For the text-containing cell, return its midpoint in [X, Y] coordinate format. 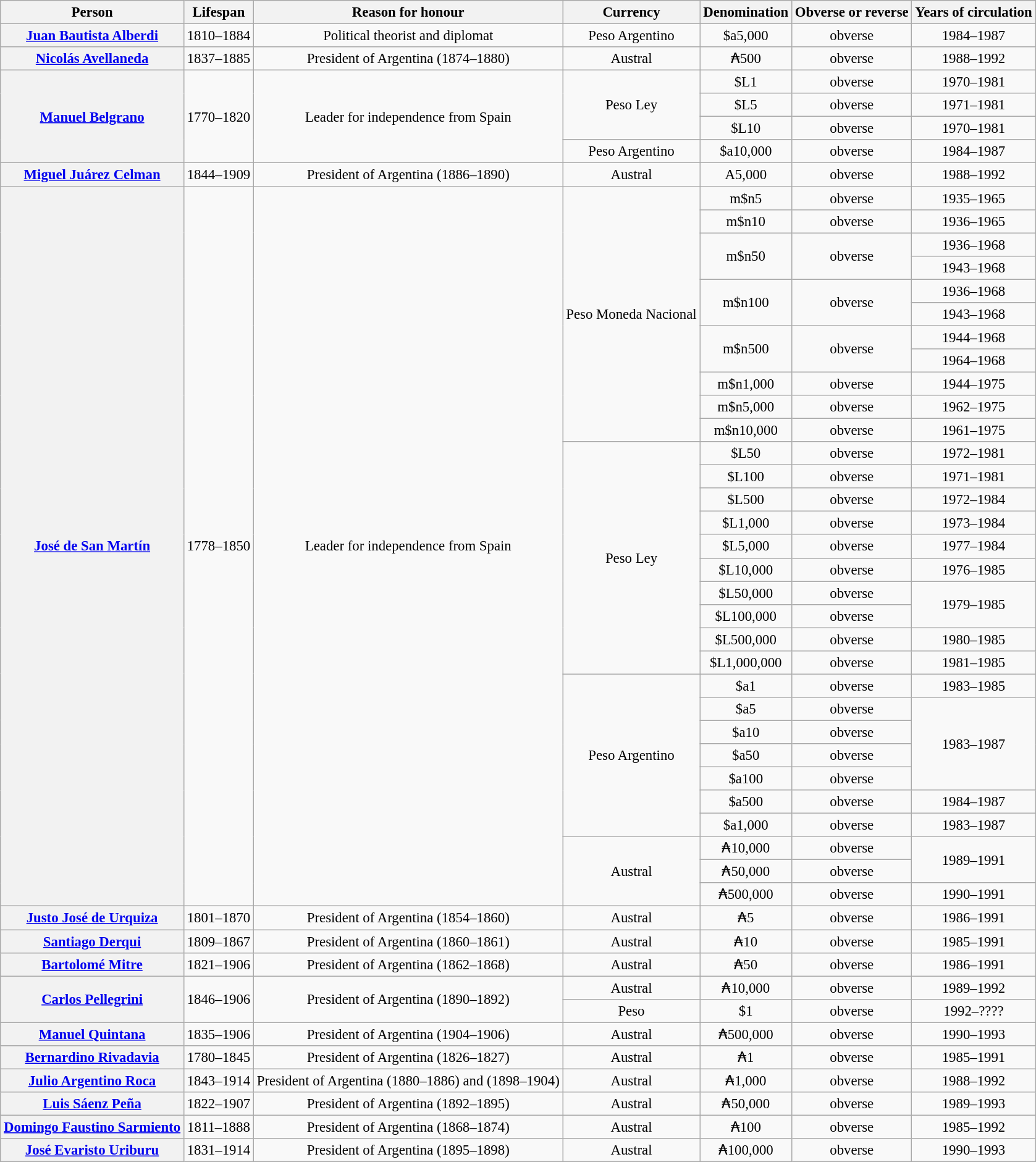
$L1,000,000 [746, 663]
1981–1985 [974, 663]
1844–1909 [219, 175]
Reason for honour [409, 12]
1810–1884 [219, 36]
President of Argentina (1826–1827) [409, 1058]
Santiago Derqui [93, 941]
$1 [746, 1011]
1778–1850 [219, 546]
$L500,000 [746, 639]
Carlos Pellegrini [93, 1000]
₳100,000 [746, 1150]
Denomination [746, 12]
₳10 [746, 941]
m$n10 [746, 221]
President of Argentina (1880–1886) and (1898–1904) [409, 1080]
1831–1914 [219, 1150]
President of Argentina (1892–1895) [409, 1104]
1811–1888 [219, 1127]
$L1 [746, 82]
m$n1,000 [746, 384]
President of Argentina (1890–1892) [409, 1000]
1976–1985 [974, 570]
1770–1820 [219, 117]
₳1 [746, 1058]
$a10 [746, 732]
$L100 [746, 477]
José Evaristo Uriburu [93, 1150]
1983–1985 [974, 686]
1990–1991 [974, 895]
m$n5 [746, 198]
Lifespan [219, 12]
1964–1968 [974, 361]
m$n5,000 [746, 407]
$a50 [746, 756]
$L100,000 [746, 616]
₳50 [746, 964]
Bernardino Rivadavia [93, 1058]
$L1,000 [746, 523]
1821–1906 [219, 964]
President of Argentina (1868–1874) [409, 1127]
₳500 [746, 59]
Manuel Belgrano [93, 117]
1935–1965 [974, 198]
Obverse or reverse [852, 12]
$L500 [746, 500]
1944–1968 [974, 337]
$L50 [746, 453]
$L10 [746, 128]
1980–1985 [974, 639]
$a100 [746, 779]
President of Argentina (1860–1861) [409, 941]
1985–1992 [974, 1127]
1977–1984 [974, 547]
m$n500 [746, 348]
1843–1914 [219, 1080]
1992–???? [974, 1011]
1962–1975 [974, 407]
1837–1885 [219, 59]
$a1,000 [746, 825]
1972–1984 [974, 500]
Luis Sáenz Peña [93, 1104]
$a500 [746, 802]
Julio Argentino Roca [93, 1080]
Nicolás Avellaneda [93, 59]
Manuel Quintana [93, 1034]
President of Argentina (1874–1880) [409, 59]
Bartolomé Mitre [93, 964]
m$n10,000 [746, 431]
1989–1992 [974, 988]
President of Argentina (1862–1868) [409, 964]
$a1 [746, 686]
Peso [631, 1011]
José de San Martín [93, 546]
$a5 [746, 709]
1846–1906 [219, 1000]
$a5,000 [746, 36]
m$n50 [746, 256]
₳5 [746, 918]
1822–1907 [219, 1104]
$a10,000 [746, 151]
A5,000 [746, 175]
1973–1984 [974, 523]
Currency [631, 12]
Years of circulation [974, 12]
$L10,000 [746, 570]
1936–1965 [974, 221]
m$n100 [746, 303]
$L5 [746, 105]
1961–1975 [974, 431]
₳100 [746, 1127]
President of Argentina (1886–1890) [409, 175]
$L50,000 [746, 593]
1989–1993 [974, 1104]
Political theorist and diplomat [409, 36]
1989–1991 [974, 860]
Miguel Juárez Celman [93, 175]
Domingo Faustino Sarmiento [93, 1127]
1944–1975 [974, 384]
President of Argentina (1904–1906) [409, 1034]
Justo José de Urquiza [93, 918]
Person [93, 12]
₳1,000 [746, 1080]
1979–1985 [974, 604]
Juan Bautista Alberdi [93, 36]
1801–1870 [219, 918]
President of Argentina (1854–1860) [409, 918]
1972–1981 [974, 453]
1835–1906 [219, 1034]
1809–1867 [219, 941]
$L5,000 [746, 547]
President of Argentina (1895–1898) [409, 1150]
1780–1845 [219, 1058]
Peso Moneda Nacional [631, 314]
